Determine the (x, y) coordinate at the center of the cell enclosing the given text.  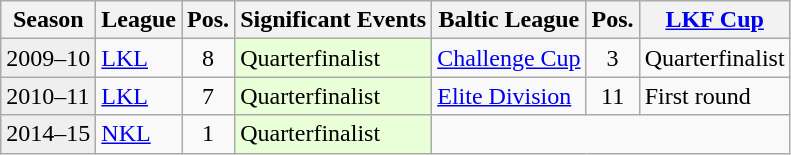
Season (48, 20)
Elite Division (509, 96)
Challenge Cup (509, 58)
NKL (139, 134)
8 (208, 58)
2010–11 (48, 96)
2009–10 (48, 58)
LKF Cup (714, 20)
League (139, 20)
7 (208, 96)
11 (612, 96)
2014–15 (48, 134)
Baltic League (509, 20)
First round (714, 96)
Significant Events (334, 20)
1 (208, 134)
3 (612, 58)
